Locate the cell with the specified text and output its [X, Y] center coordinate. 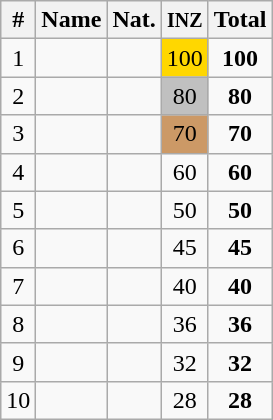
4 [18, 172]
3 [18, 134]
Total [240, 20]
2 [18, 96]
1 [18, 58]
9 [18, 362]
8 [18, 324]
Name [72, 20]
10 [18, 400]
7 [18, 286]
5 [18, 210]
6 [18, 248]
INZ [184, 20]
# [18, 20]
Nat. [134, 20]
